Detect which cell encompasses the target text, then output its (X, Y) center coordinate. 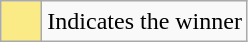
Indicates the winner (145, 22)
